For the text-containing cell, return its midpoint in (X, Y) coordinate format. 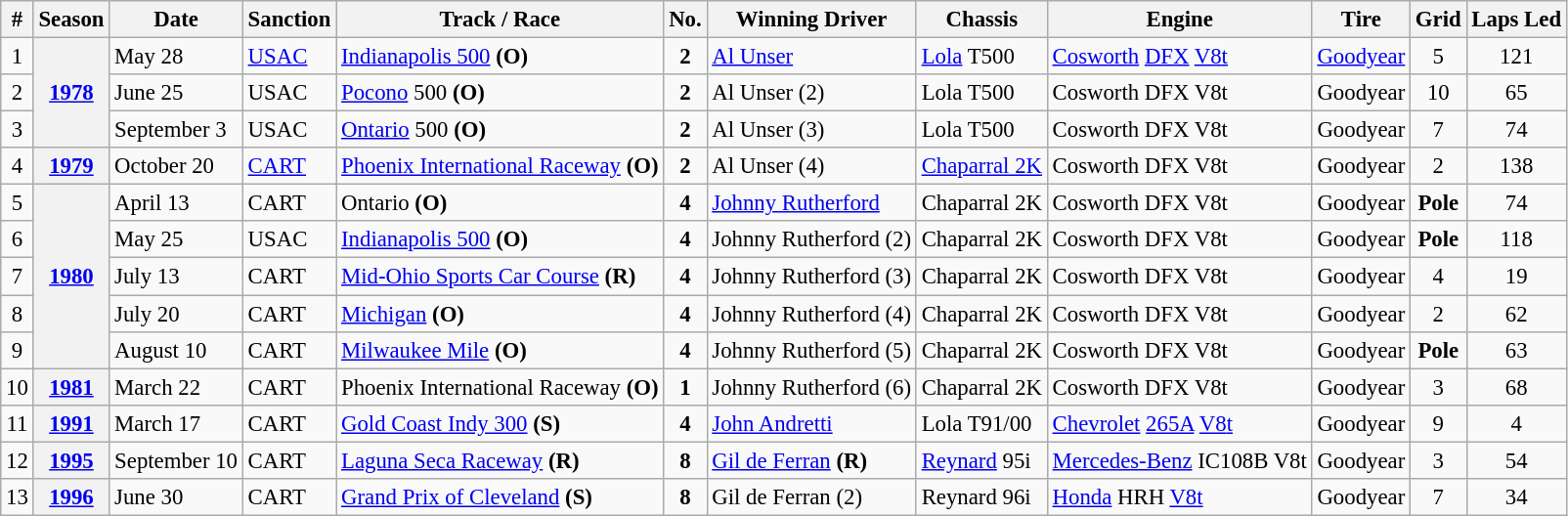
October 20 (176, 166)
April 13 (176, 203)
1996 (71, 497)
March 17 (176, 423)
# (18, 20)
Al Unser (2) (811, 93)
John Andretti (811, 423)
June 25 (176, 93)
May 25 (176, 239)
Ontario 500 (O) (501, 130)
118 (1516, 239)
121 (1516, 57)
Al Unser (4) (811, 166)
138 (1516, 166)
13 (18, 497)
54 (1516, 460)
68 (1516, 387)
September 10 (176, 460)
Grid (1439, 20)
No. (685, 20)
Johnny Rutherford (5) (811, 350)
Johnny Rutherford (811, 203)
1979 (71, 166)
September 3 (176, 130)
Johnny Rutherford (6) (811, 387)
Ontario (O) (501, 203)
July 20 (176, 314)
1981 (71, 387)
Track / Race (501, 20)
63 (1516, 350)
Johnny Rutherford (4) (811, 314)
1978 (71, 94)
1980 (71, 277)
Lola T91/00 (981, 423)
Gil de Ferran (R) (811, 460)
August 10 (176, 350)
Chevrolet 265A V8t (1179, 423)
May 28 (176, 57)
Johnny Rutherford (3) (811, 277)
Johnny Rutherford (2) (811, 239)
1991 (71, 423)
March 22 (176, 387)
Chassis (981, 20)
11 (18, 423)
Reynard 95i (981, 460)
Tire (1361, 20)
Gil de Ferran (2) (811, 497)
Engine (1179, 20)
June 30 (176, 497)
Reynard 96i (981, 497)
Laps Led (1516, 20)
19 (1516, 277)
Winning Driver (811, 20)
Honda HRH V8t (1179, 497)
6 (18, 239)
Gold Coast Indy 300 (S) (501, 423)
Pocono 500 (O) (501, 93)
July 13 (176, 277)
Al Unser (3) (811, 130)
Michigan (O) (501, 314)
Laguna Seca Raceway (R) (501, 460)
Mid-Ohio Sports Car Course (R) (501, 277)
Milwaukee Mile (O) (501, 350)
62 (1516, 314)
Date (176, 20)
Mercedes-Benz IC108B V8t (1179, 460)
1995 (71, 460)
Season (71, 20)
Al Unser (811, 57)
12 (18, 460)
34 (1516, 497)
Grand Prix of Cleveland (S) (501, 497)
65 (1516, 93)
Sanction (289, 20)
